Provide the (X, Y) coordinate of the cell's center where the given text is located.  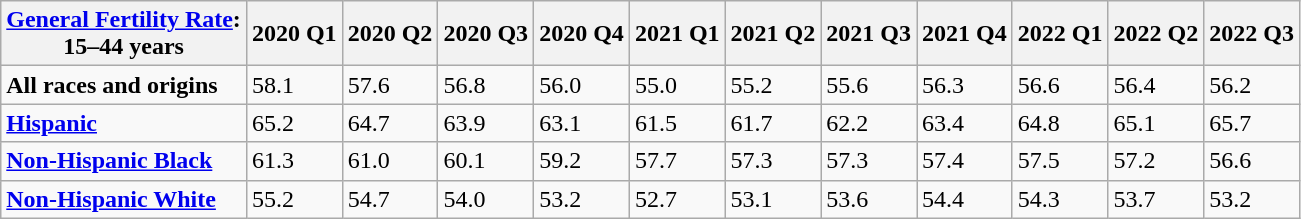
57.2 (1156, 161)
56.4 (1156, 85)
2021 Q4 (965, 34)
General Fertility Rate:15–44 years (124, 34)
52.7 (677, 199)
63.4 (965, 123)
2021 Q2 (773, 34)
53.6 (869, 199)
56.8 (486, 85)
54.0 (486, 199)
65.1 (1156, 123)
Non-Hispanic White (124, 199)
54.7 (390, 199)
Non-Hispanic Black (124, 161)
Hispanic (124, 123)
57.5 (1060, 161)
55.6 (869, 85)
61.7 (773, 123)
2022 Q1 (1060, 34)
2021 Q3 (869, 34)
56.0 (582, 85)
All races and origins (124, 85)
63.1 (582, 123)
64.7 (390, 123)
56.3 (965, 85)
53.7 (1156, 199)
54.3 (1060, 199)
53.1 (773, 199)
57.4 (965, 161)
58.1 (294, 85)
2020 Q2 (390, 34)
61.3 (294, 161)
57.6 (390, 85)
2020 Q4 (582, 34)
2021 Q1 (677, 34)
61.0 (390, 161)
59.2 (582, 161)
2020 Q3 (486, 34)
56.2 (1252, 85)
62.2 (869, 123)
2020 Q1 (294, 34)
55.0 (677, 85)
57.7 (677, 161)
65.7 (1252, 123)
65.2 (294, 123)
64.8 (1060, 123)
2022 Q3 (1252, 34)
2022 Q2 (1156, 34)
63.9 (486, 123)
60.1 (486, 161)
61.5 (677, 123)
54.4 (965, 199)
